Extract the [x, y] coordinate from the center of the cell holding the provided text.  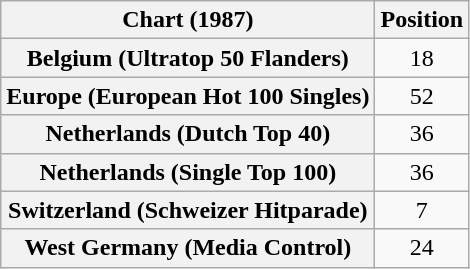
52 [422, 96]
24 [422, 248]
7 [422, 210]
Position [422, 20]
Belgium (Ultratop 50 Flanders) [188, 58]
18 [422, 58]
Europe (European Hot 100 Singles) [188, 96]
Netherlands (Dutch Top 40) [188, 134]
West Germany (Media Control) [188, 248]
Chart (1987) [188, 20]
Switzerland (Schweizer Hitparade) [188, 210]
Netherlands (Single Top 100) [188, 172]
